Locate the cell with the specified text and output its [X, Y] center coordinate. 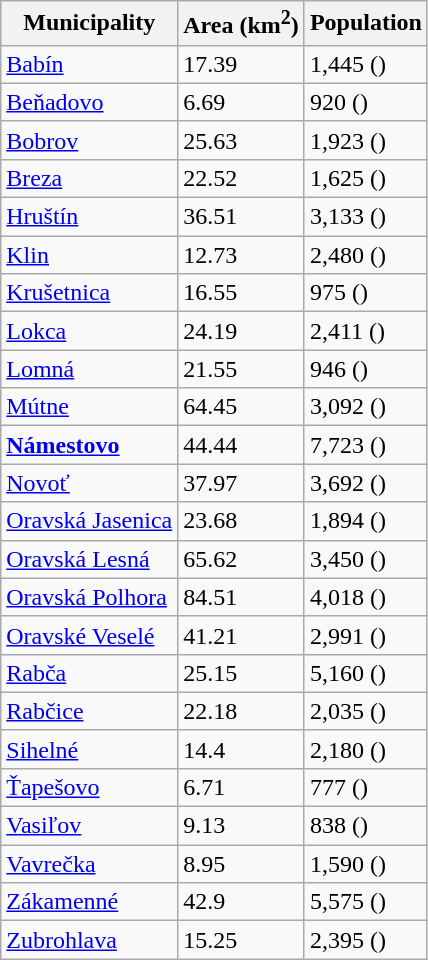
Bobrov [90, 140]
1,894 () [366, 521]
Oravská Jasenica [90, 521]
Oravské Veselé [90, 635]
17.39 [242, 64]
2,991 () [366, 635]
Rabča [90, 673]
Sihelné [90, 749]
946 () [366, 369]
Námestovo [90, 445]
6.69 [242, 102]
Krušetnica [90, 293]
4,018 () [366, 597]
Area (km2) [242, 24]
37.97 [242, 483]
8.95 [242, 864]
Municipality [90, 24]
Vavrečka [90, 864]
5,160 () [366, 673]
16.55 [242, 293]
25.63 [242, 140]
2,180 () [366, 749]
Zákamenné [90, 902]
Population [366, 24]
Oravská Polhora [90, 597]
1,590 () [366, 864]
6.71 [242, 787]
Ťapešovo [90, 787]
15.25 [242, 940]
84.51 [242, 597]
Lokca [90, 331]
2,411 () [366, 331]
3,692 () [366, 483]
1,445 () [366, 64]
12.73 [242, 255]
9.13 [242, 826]
Hruštín [90, 217]
Klin [90, 255]
21.55 [242, 369]
65.62 [242, 559]
44.44 [242, 445]
7,723 () [366, 445]
3,133 () [366, 217]
Zubrohlava [90, 940]
975 () [366, 293]
2,395 () [366, 940]
1,625 () [366, 178]
5,575 () [366, 902]
3,092 () [366, 407]
14.4 [242, 749]
36.51 [242, 217]
42.9 [242, 902]
41.21 [242, 635]
3,450 () [366, 559]
2,035 () [366, 711]
Lomná [90, 369]
Breza [90, 178]
Beňadovo [90, 102]
23.68 [242, 521]
838 () [366, 826]
24.19 [242, 331]
Rabčice [90, 711]
Novoť [90, 483]
22.52 [242, 178]
1,923 () [366, 140]
920 () [366, 102]
64.45 [242, 407]
777 () [366, 787]
22.18 [242, 711]
Mútne [90, 407]
Babín [90, 64]
2,480 () [366, 255]
Vasiľov [90, 826]
Oravská Lesná [90, 559]
25.15 [242, 673]
